Output the (x, y) coordinate of the center of the cell containing the given text.  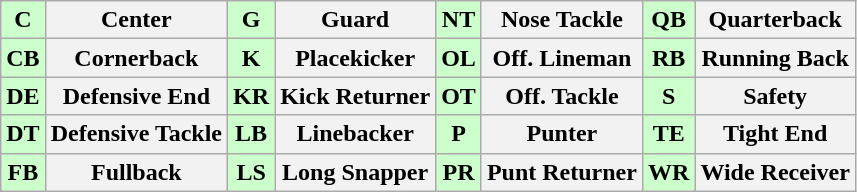
Cornerback (136, 58)
NT (459, 20)
Off. Tackle (562, 96)
Placekicker (356, 58)
K (252, 58)
OL (459, 58)
Guard (356, 20)
Punt Returner (562, 172)
Off. Lineman (562, 58)
PR (459, 172)
S (668, 96)
Nose Tackle (562, 20)
Linebacker (356, 134)
P (459, 134)
Defensive Tackle (136, 134)
Long Snapper (356, 172)
Quarterback (776, 20)
DE (23, 96)
QB (668, 20)
Center (136, 20)
Safety (776, 96)
Wide Receiver (776, 172)
Defensive End (136, 96)
LB (252, 134)
Running Back (776, 58)
LS (252, 172)
Kick Returner (356, 96)
Punter (562, 134)
Tight End (776, 134)
FB (23, 172)
OT (459, 96)
Fullback (136, 172)
KR (252, 96)
C (23, 20)
WR (668, 172)
DT (23, 134)
CB (23, 58)
G (252, 20)
RB (668, 58)
TE (668, 134)
